Identify which cell holds the provided text, then report its (X, Y) central coordinate. 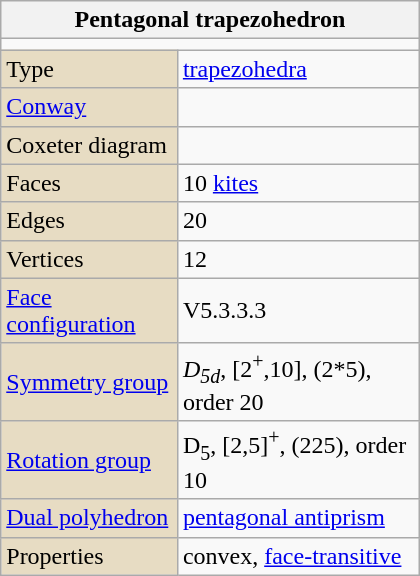
D5d, [2+,10], (2*5), order 20 (298, 382)
trapezohedra (298, 69)
12 (298, 259)
20 (298, 221)
Dual polyhedron (90, 518)
10 kites (298, 183)
Face configuration (90, 310)
Conway (90, 107)
pentagonal antiprism (298, 518)
Faces (90, 183)
V5.3.3.3 (298, 310)
convex, face-transitive (298, 556)
Type (90, 69)
Vertices (90, 259)
Symmetry group (90, 382)
Properties (90, 556)
Coxeter diagram (90, 145)
Edges (90, 221)
Rotation group (90, 460)
Pentagonal trapezohedron (210, 20)
D5, [2,5]+, (225), order 10 (298, 460)
